Scan for the cell matching the given text and deliver its [X, Y] coordinate at center. 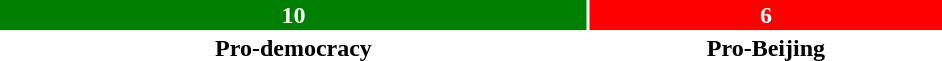
10 [294, 15]
6 [766, 15]
